For the text-containing cell, return its midpoint in [x, y] coordinate format. 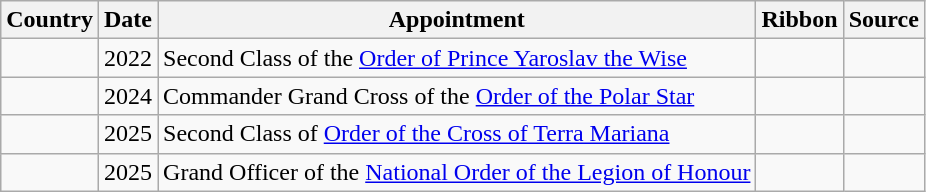
Second Class of the Order of Prince Yaroslav the Wise [457, 58]
2022 [128, 58]
Date [128, 20]
Second Class of Order of the Cross of Terra Mariana [457, 134]
2024 [128, 96]
Ribbon [800, 20]
Commander Grand Cross of the Order of the Polar Star [457, 96]
Appointment [457, 20]
Source [884, 20]
Grand Officer of the National Order of the Legion of Honour [457, 172]
Country [50, 20]
